From the cell containing the given text, extract its center point as (x, y) coordinate. 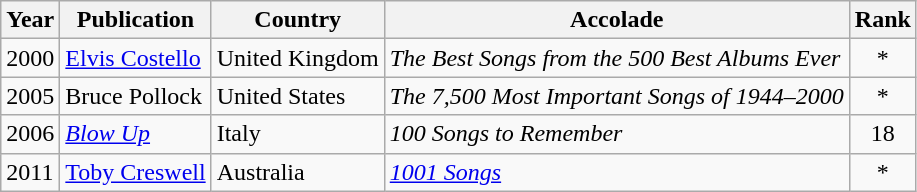
18 (882, 134)
The 7,500 Most Important Songs of 1944–2000 (616, 96)
Toby Creswell (136, 172)
Country (298, 20)
The Best Songs from the 500 Best Albums Ever (616, 58)
Australia (298, 172)
Publication (136, 20)
Rank (882, 20)
United States (298, 96)
2000 (30, 58)
2005 (30, 96)
Accolade (616, 20)
Elvis Costello (136, 58)
2006 (30, 134)
Year (30, 20)
Italy (298, 134)
Blow Up (136, 134)
2011 (30, 172)
Bruce Pollock (136, 96)
100 Songs to Remember (616, 134)
1001 Songs (616, 172)
United Kingdom (298, 58)
